Return (X, Y) of the center of cell containing provided text 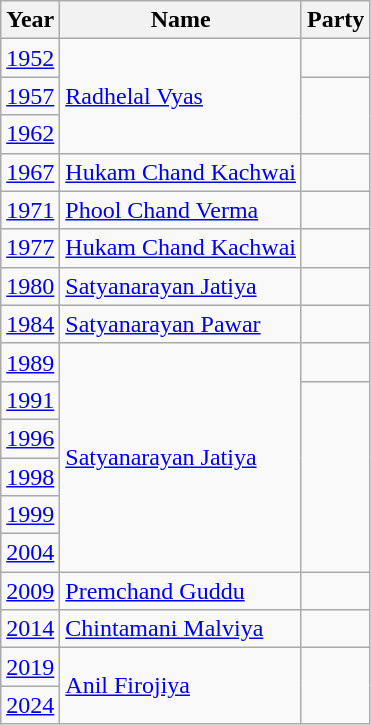
1952 (30, 58)
Chintamani Malviya (181, 629)
2004 (30, 553)
2019 (30, 667)
1991 (30, 400)
1999 (30, 515)
1989 (30, 362)
1984 (30, 324)
1957 (30, 96)
2009 (30, 591)
Anil Firojiya (181, 686)
1971 (30, 210)
2024 (30, 705)
1977 (30, 248)
Year (30, 20)
2014 (30, 629)
Name (181, 20)
Phool Chand Verma (181, 210)
Radhelal Vyas (181, 96)
1967 (30, 172)
1998 (30, 477)
1962 (30, 134)
Satyanarayan Pawar (181, 324)
1980 (30, 286)
Party (335, 20)
1996 (30, 438)
Premchand Guddu (181, 591)
